Provide the [X, Y] coordinate of the cell's center where the given text is located.  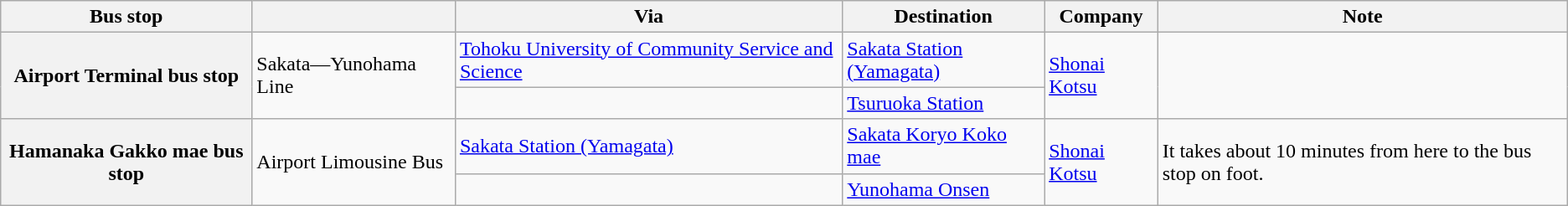
Yunohama Onsen [943, 189]
Airport Terminal bus stop [126, 75]
Airport Limousine Bus [353, 162]
Destination [943, 17]
Company [1101, 17]
Bus stop [126, 17]
It takes about 10 minutes from here to the bus stop on foot. [1362, 162]
Sakata―Yunohama Line [353, 75]
Tsuruoka Station [943, 103]
Tohoku University of Community Service and Science [648, 60]
Via [648, 17]
Note [1362, 17]
Sakata Koryo Koko mae [943, 146]
Hamanaka Gakko mae bus stop [126, 162]
